Return (x, y) of the center of cell containing provided text 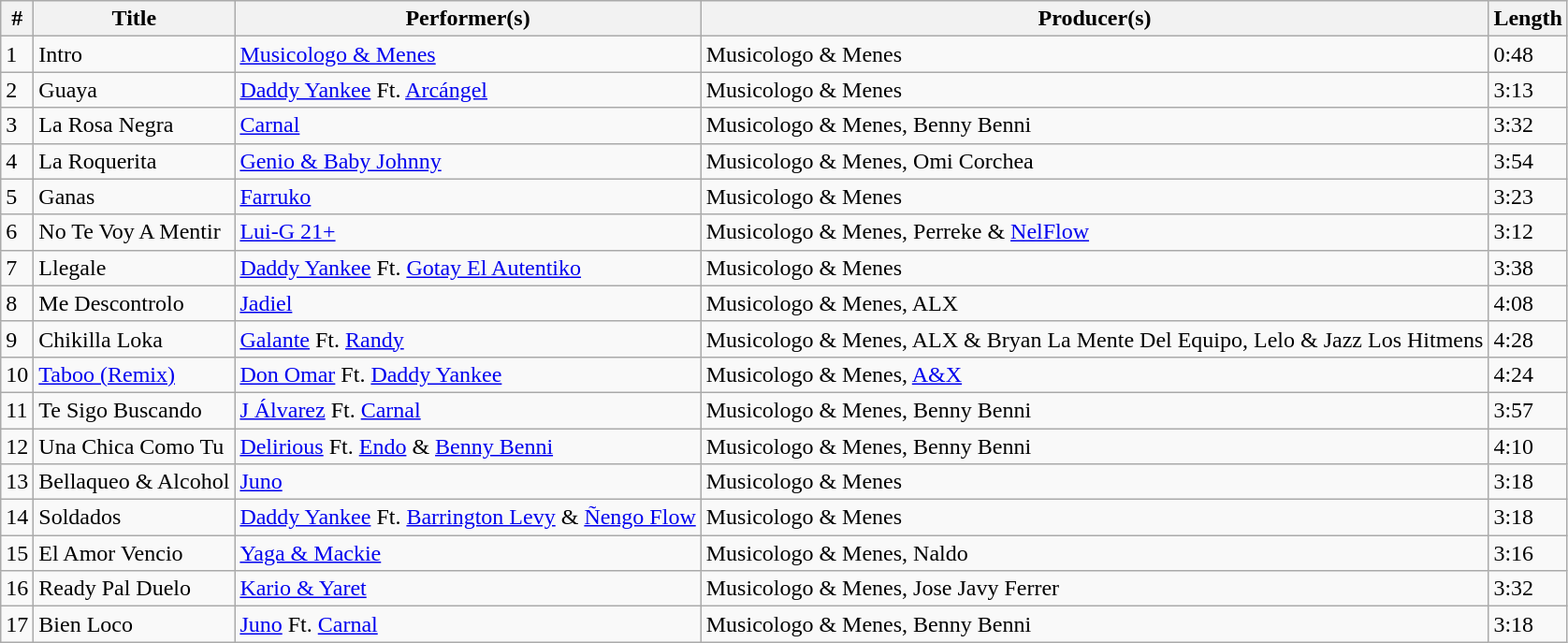
Intro (135, 54)
15 (17, 553)
El Amor Vencio (135, 553)
2 (17, 90)
3:16 (1528, 553)
3:13 (1528, 90)
J Álvarez Ft. Carnal (468, 410)
16 (17, 589)
Chikilla Loka (135, 339)
Galante Ft. Randy (468, 339)
13 (17, 482)
Producer(s) (1095, 19)
6 (17, 232)
0:48 (1528, 54)
Bellaqueo & Alcohol (135, 482)
Performer(s) (468, 19)
Delirious Ft. Endo & Benny Benni (468, 446)
Una Chica Como Tu (135, 446)
8 (17, 303)
3:23 (1528, 197)
La Roquerita (135, 161)
Title (135, 19)
La Rosa Negra (135, 125)
Juno Ft. Carnal (468, 624)
Length (1528, 19)
Bien Loco (135, 624)
Carnal (468, 125)
3 (17, 125)
14 (17, 518)
4:10 (1528, 446)
3:54 (1528, 161)
Soldados (135, 518)
17 (17, 624)
Lui-G 21+ (468, 232)
Musicologo & Menes, A&X (1095, 374)
Jadiel (468, 303)
4:08 (1528, 303)
4:24 (1528, 374)
Musicologo & Menes, Perreke & NelFlow (1095, 232)
Ready Pal Duelo (135, 589)
Taboo (Remix) (135, 374)
Daddy Yankee Ft. Gotay El Autentiko (468, 268)
Juno (468, 482)
4 (17, 161)
Daddy Yankee Ft. Arcángel (468, 90)
3:57 (1528, 410)
7 (17, 268)
No Te Voy A Mentir (135, 232)
4:28 (1528, 339)
3:38 (1528, 268)
Daddy Yankee Ft. Barrington Levy & Ñengo Flow (468, 518)
Musicologo & Menes, ALX & Bryan La Mente Del Equipo, Lelo & Jazz Los Hitmens (1095, 339)
Me Descontrolo (135, 303)
Musicologo & Menes, ALX (1095, 303)
3:12 (1528, 232)
Yaga & Mackie (468, 553)
Kario & Yaret (468, 589)
5 (17, 197)
Llegale (135, 268)
Genio & Baby Johnny (468, 161)
Ganas (135, 197)
Musicologo & Menes, Jose Javy Ferrer (1095, 589)
Te Sigo Buscando (135, 410)
Musicologo & Menes, Naldo (1095, 553)
Farruko (468, 197)
9 (17, 339)
12 (17, 446)
10 (17, 374)
# (17, 19)
Don Omar Ft. Daddy Yankee (468, 374)
1 (17, 54)
11 (17, 410)
Musicologo & Menes, Omi Corchea (1095, 161)
Guaya (135, 90)
